Detect which cell encompasses the target text, then output its (x, y) center coordinate. 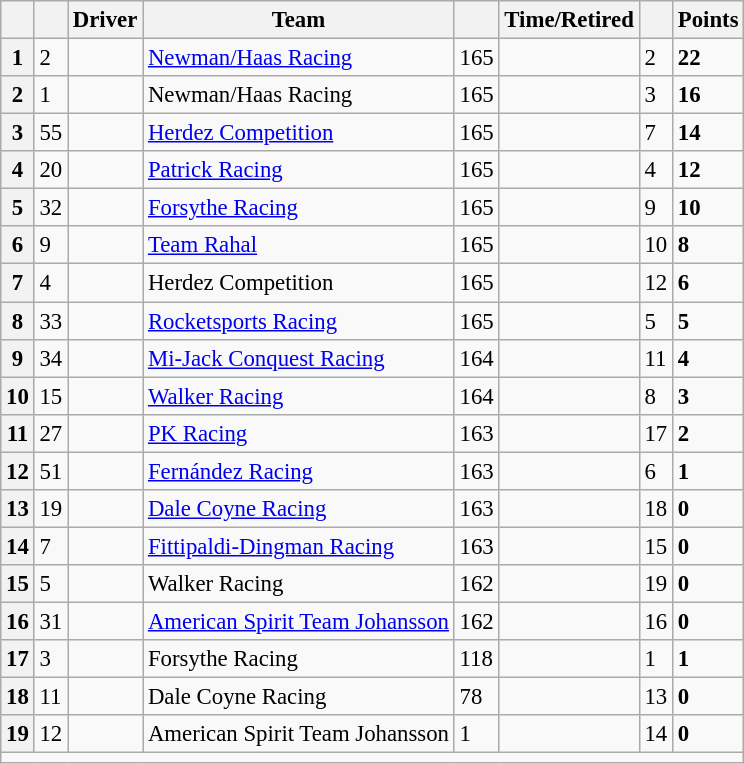
20 (50, 170)
22 (708, 58)
Points (708, 20)
Team Rahal (299, 245)
78 (476, 697)
Mi-Jack Conquest Racing (299, 358)
118 (476, 659)
27 (50, 433)
Rocketsports Racing (299, 321)
PK Racing (299, 433)
Time/Retired (569, 20)
Fernández Racing (299, 471)
Patrick Racing (299, 170)
Driver (106, 20)
55 (50, 133)
34 (50, 358)
51 (50, 471)
33 (50, 321)
Fittipaldi-Dingman Racing (299, 546)
32 (50, 208)
31 (50, 621)
Team (299, 20)
